Provide the (X, Y) coordinate of the cell's center where the given text is located.  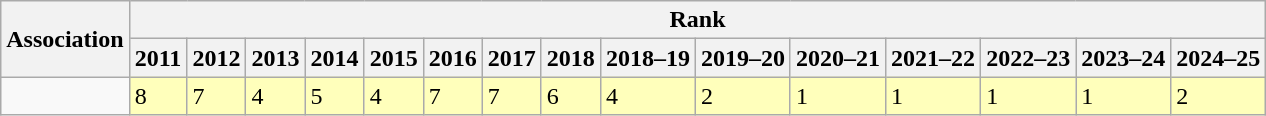
2018 (570, 58)
2012 (216, 58)
8 (158, 96)
2018–19 (648, 58)
2022–23 (1028, 58)
5 (334, 96)
Association (65, 39)
2019–20 (742, 58)
2024–25 (1218, 58)
2017 (512, 58)
2021–22 (934, 58)
6 (570, 96)
Rank (698, 20)
2011 (158, 58)
2020–21 (838, 58)
2015 (394, 58)
2016 (452, 58)
2023–24 (1124, 58)
2014 (334, 58)
2013 (276, 58)
